Return the [x, y] coordinate for the center point of the cell that contains the specified text.  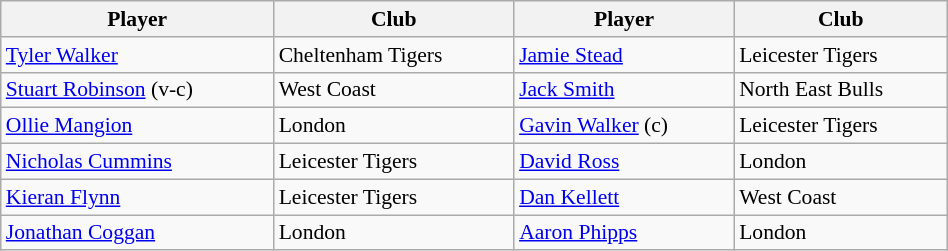
Tyler Walker [138, 55]
Jamie Stead [624, 55]
David Ross [624, 162]
Jonathan Coggan [138, 233]
North East Bulls [840, 90]
Jack Smith [624, 90]
Nicholas Cummins [138, 162]
Cheltenham Tigers [394, 55]
Aaron Phipps [624, 233]
Gavin Walker (c) [624, 126]
Ollie Mangion [138, 126]
Dan Kellett [624, 197]
Stuart Robinson (v-c) [138, 90]
Kieran Flynn [138, 197]
